Scan for the cell matching the given text and deliver its [x, y] coordinate at center. 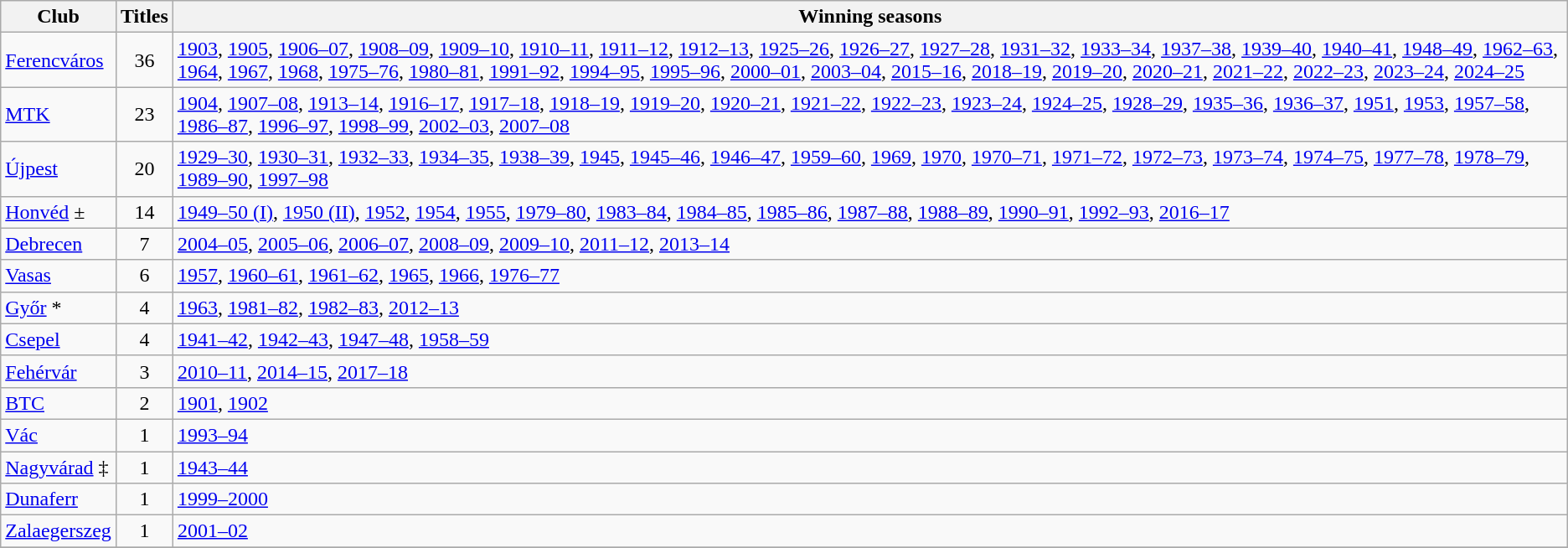
Club [59, 17]
Vác [59, 435]
20 [144, 169]
23 [144, 114]
Honvéd ± [59, 212]
Csepel [59, 339]
1949–50 (I), 1950 (II), 1952, 1954, 1955, 1979–80, 1983–84, 1984–85, 1985–86, 1987–88, 1988–89, 1990–91, 1992–93, 2016–17 [869, 212]
Újpest [59, 169]
Nagyvárad ‡ [59, 467]
36 [144, 60]
1993–94 [869, 435]
1999–2000 [869, 499]
2 [144, 403]
Titles [144, 17]
6 [144, 276]
Winning seasons [869, 17]
Fehérvár [59, 371]
1901, 1902 [869, 403]
1943–44 [869, 467]
2010–11, 2014–15, 2017–18 [869, 371]
Vasas [59, 276]
Zalaegerszeg [59, 531]
2001–02 [869, 531]
2004–05, 2005–06, 2006–07, 2008–09, 2009–10, 2011–12, 2013–14 [869, 244]
1957, 1960–61, 1961–62, 1965, 1966, 1976–77 [869, 276]
14 [144, 212]
3 [144, 371]
Győr * [59, 308]
Debrecen [59, 244]
BTC [59, 403]
7 [144, 244]
Dunaferr [59, 499]
Ferencváros [59, 60]
MTK [59, 114]
1941–42, 1942–43, 1947–48, 1958–59 [869, 339]
1963, 1981–82, 1982–83, 2012–13 [869, 308]
